Scan for the cell matching the given text and deliver its [x, y] coordinate at center. 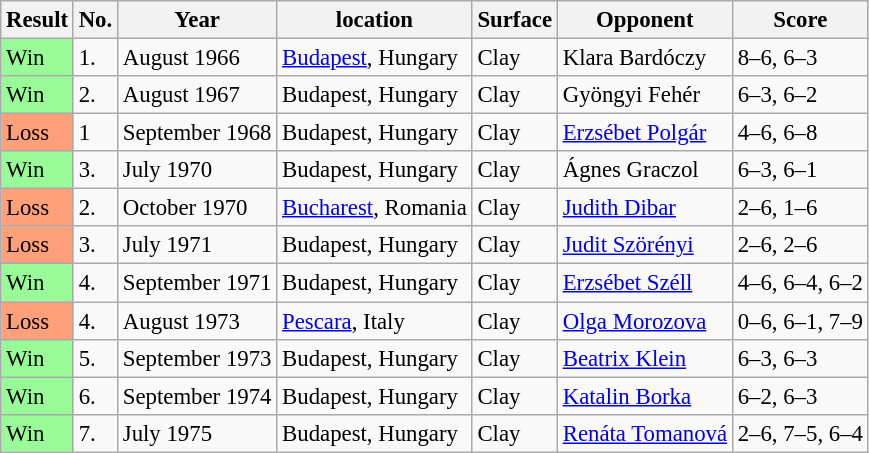
location [374, 20]
Gyöngyi Fehér [644, 95]
6–3, 6–3 [800, 358]
Pescara, Italy [374, 321]
Katalin Borka [644, 396]
July 1971 [196, 245]
August 1973 [196, 321]
August 1967 [196, 95]
Renáta Tomanová [644, 433]
September 1974 [196, 396]
4–6, 6–4, 6–2 [800, 283]
September 1973 [196, 358]
7. [95, 433]
6. [95, 396]
No. [95, 20]
2–6, 1–6 [800, 208]
1. [95, 58]
October 1970 [196, 208]
Bucharest, Romania [374, 208]
Ágnes Graczol [644, 170]
Erzsébet Polgár [644, 133]
1 [95, 133]
Erzsébet Széll [644, 283]
July 1975 [196, 433]
0–6, 6–1, 7–9 [800, 321]
2–6, 2–6 [800, 245]
Judith Dibar [644, 208]
6–3, 6–1 [800, 170]
Judit Szörényi [644, 245]
September 1968 [196, 133]
5. [95, 358]
Surface [514, 20]
6–3, 6–2 [800, 95]
Result [38, 20]
Year [196, 20]
6–2, 6–3 [800, 396]
2–6, 7–5, 6–4 [800, 433]
July 1970 [196, 170]
Beatrix Klein [644, 358]
Olga Morozova [644, 321]
Opponent [644, 20]
Klara Bardóczy [644, 58]
8–6, 6–3 [800, 58]
4–6, 6–8 [800, 133]
September 1971 [196, 283]
August 1966 [196, 58]
Score [800, 20]
